Capture the cell that displays the provided text and extract its [X, Y] central coordinate. 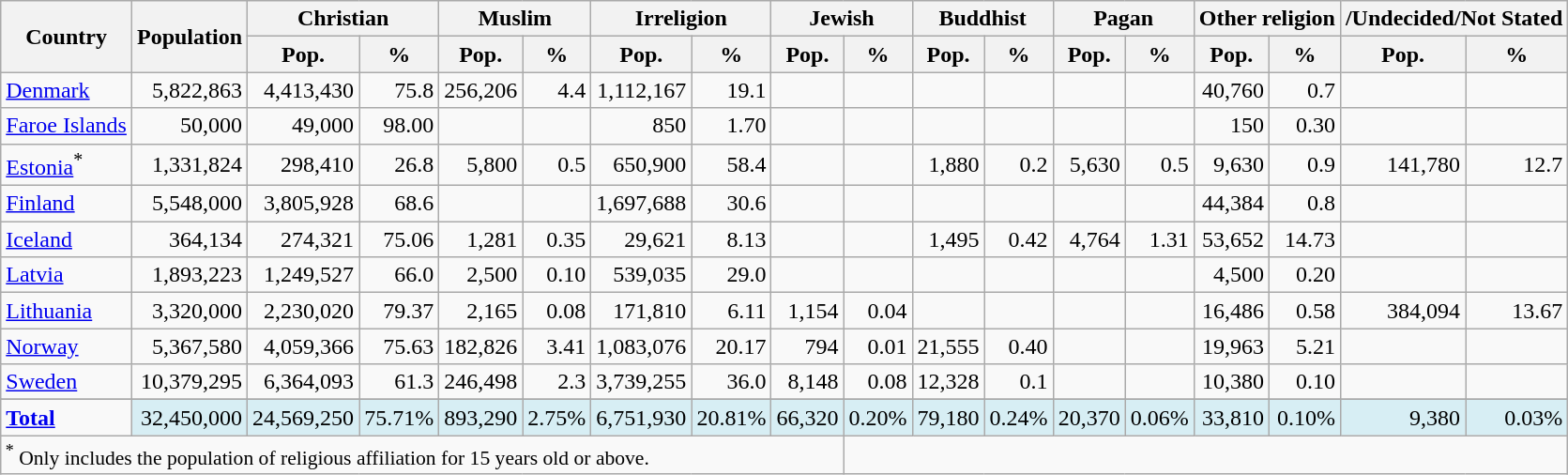
53,652 [1231, 239]
0.03% [1516, 418]
58.4 [732, 165]
0.24% [1019, 418]
Norway [67, 346]
9,380 [1402, 418]
0.2 [1019, 165]
98.00 [400, 126]
Faroe Islands [67, 126]
Lithuania [67, 311]
141,780 [1402, 165]
1,083,076 [642, 346]
12,328 [948, 382]
4,413,430 [304, 90]
2,500 [480, 275]
13.67 [1516, 311]
1,154 [807, 311]
6,364,093 [304, 382]
1,249,527 [304, 275]
Muslim [515, 19]
4,059,366 [304, 346]
21,555 [948, 346]
* Only includes the population of religious affiliation for 15 years old or above. [422, 454]
3,739,255 [642, 382]
1,281 [480, 239]
36.0 [732, 382]
Country [67, 37]
0.10% [1304, 418]
75.71% [400, 418]
19,963 [1231, 346]
20.17 [732, 346]
/Undecided/Not Stated [1454, 19]
10,380 [1231, 382]
0.40 [1019, 346]
3,320,000 [190, 311]
2.3 [557, 382]
5,822,863 [190, 90]
10,379,295 [190, 382]
1.70 [732, 126]
14.73 [1304, 239]
4,764 [1088, 239]
Christian [343, 19]
Sweden [67, 382]
33,810 [1231, 418]
1,880 [948, 165]
44,384 [1231, 204]
0.7 [1304, 90]
0.35 [557, 239]
2.75% [557, 418]
Total [67, 418]
3,805,928 [304, 204]
150 [1231, 126]
49,000 [304, 126]
24,569,250 [304, 418]
9,630 [1231, 165]
Population [190, 37]
26.8 [400, 165]
75.06 [400, 239]
171,810 [642, 311]
5,548,000 [190, 204]
794 [807, 346]
298,410 [304, 165]
5,630 [1088, 165]
68.6 [400, 204]
0.20% [878, 418]
5.21 [1304, 346]
Jewish [842, 19]
Irreligion [681, 19]
75.8 [400, 90]
893,290 [480, 418]
61.3 [400, 382]
1,697,688 [642, 204]
Estonia* [67, 165]
182,826 [480, 346]
1,495 [948, 239]
850 [642, 126]
1.31 [1160, 239]
364,134 [190, 239]
4,500 [1231, 275]
3.41 [557, 346]
0.30 [1304, 126]
4.4 [557, 90]
0.01 [878, 346]
32,450,000 [190, 418]
0.42 [1019, 239]
66,320 [807, 418]
0.20 [1304, 275]
0.1 [1019, 382]
8.13 [732, 239]
Other religion [1267, 19]
20.81% [732, 418]
Latvia [67, 275]
50,000 [190, 126]
0.8 [1304, 204]
29,621 [642, 239]
Finland [67, 204]
5,367,580 [190, 346]
1,331,824 [190, 165]
79.37 [400, 311]
19.1 [732, 90]
5,800 [480, 165]
256,206 [480, 90]
8,148 [807, 382]
650,900 [642, 165]
1,893,223 [190, 275]
246,498 [480, 382]
Pagan [1123, 19]
79,180 [948, 418]
6,751,930 [642, 418]
0.04 [878, 311]
16,486 [1231, 311]
539,035 [642, 275]
Buddhist [982, 19]
Denmark [67, 90]
6.11 [732, 311]
40,760 [1231, 90]
384,094 [1402, 311]
0.06% [1160, 418]
2,230,020 [304, 311]
0.58 [1304, 311]
Iceland [67, 239]
66.0 [400, 275]
12.7 [1516, 165]
1,112,167 [642, 90]
20,370 [1088, 418]
30.6 [732, 204]
2,165 [480, 311]
75.63 [400, 346]
29.0 [732, 275]
274,321 [304, 239]
0.9 [1304, 165]
